Provide the (x, y) coordinate of the cell's center where the given text is located.  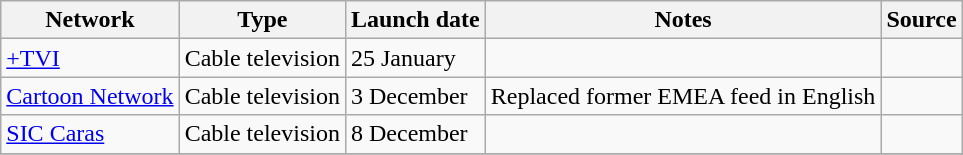
Notes (683, 20)
Cartoon Network (90, 96)
25 January (415, 58)
3 December (415, 96)
+TVI (90, 58)
SIC Caras (90, 134)
Type (262, 20)
Launch date (415, 20)
Replaced former EMEA feed in English (683, 96)
Source (922, 20)
8 December (415, 134)
Network (90, 20)
